Pinpoint the cell where the given text exists, returning its (x, y) midpoint coordinate. 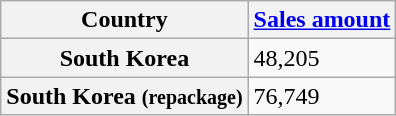
48,205 (322, 58)
South Korea (124, 58)
Country (124, 20)
76,749 (322, 96)
Sales amount (322, 20)
South Korea (repackage) (124, 96)
